Identify which cell holds the provided text, then report its [X, Y] central coordinate. 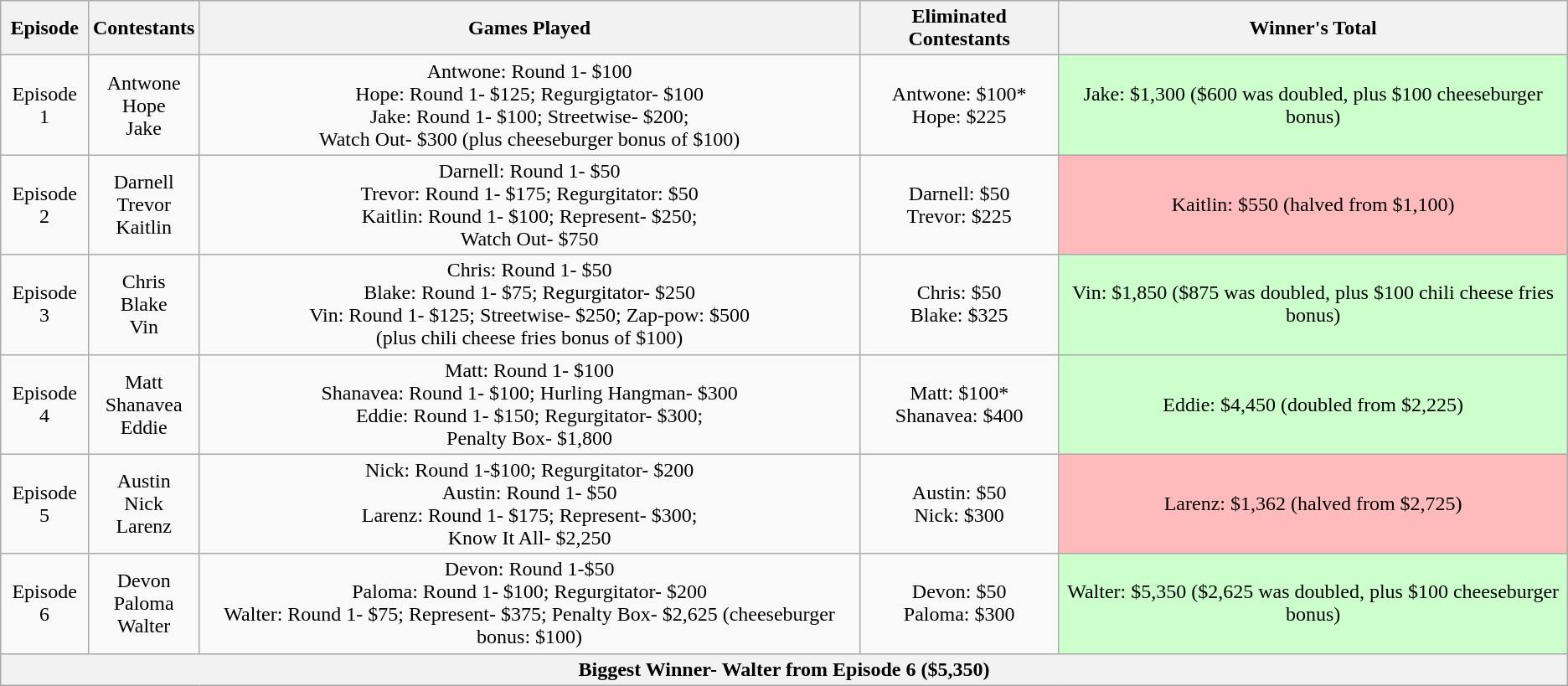
Eddie: $4,450 (doubled from $2,225) [1313, 404]
Winner's Total [1313, 28]
Devon: Round 1-$50 Paloma: Round 1- $100; Regurgitator- $200 Walter: Round 1- $75; Represent- $375; Penalty Box- $2,625 (cheeseburger bonus: $100) [529, 603]
Larenz: $1,362 (halved from $2,725) [1313, 504]
Devon: $50Paloma: $300 [959, 603]
Matt: $100*Shanavea: $400 [959, 404]
Episode 4 [45, 404]
Contestants [143, 28]
Games Played [529, 28]
Matt: Round 1- $100 Shanavea: Round 1- $100; Hurling Hangman- $300 Eddie: Round 1- $150; Regurgitator- $300; Penalty Box- $1,800 [529, 404]
Matt Shanavea Eddie [143, 404]
Kaitlin: $550 (halved from $1,100) [1313, 204]
Biggest Winner- Walter from Episode 6 ($5,350) [784, 669]
Episode [45, 28]
DarnellTrevorKaitlin [143, 204]
Nick: Round 1-$100; Regurgitator- $200Austin: Round 1- $50 Larenz: Round 1- $175; Represent- $300; Know It All- $2,250 [529, 504]
Antwone: $100* Hope: $225 [959, 106]
AustinNickLarenz [143, 504]
Episode 5 [45, 504]
Episode 1 [45, 106]
Darnell: Round 1- $50Trevor: Round 1- $175; Regurgitator: $50 Kaitlin: Round 1- $100; Represent- $250; Watch Out- $750 [529, 204]
Episode 3 [45, 305]
AntwoneHopeJake [143, 106]
Eliminated Contestants [959, 28]
Chris Blake Vin [143, 305]
Jake: $1,300 ($600 was doubled, plus $100 cheeseburger bonus) [1313, 106]
Walter: $5,350 ($2,625 was doubled, plus $100 cheeseburger bonus) [1313, 603]
Episode 2 [45, 204]
Episode 6 [45, 603]
Chris: $50Blake: $325 [959, 305]
Devon Paloma Walter [143, 603]
Vin: $1,850 ($875 was doubled, plus $100 chili cheese fries bonus) [1313, 305]
Austin: $50Nick: $300 [959, 504]
Darnell: $50Trevor: $225 [959, 204]
